From the cell containing the given text, extract its center point as [X, Y] coordinate. 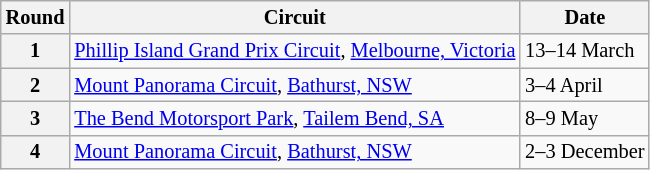
Circuit [294, 17]
The Bend Motorsport Park, Tailem Bend, SA [294, 118]
8–9 May [584, 118]
Round [36, 17]
2–3 December [584, 152]
Phillip Island Grand Prix Circuit, Melbourne, Victoria [294, 51]
3 [36, 118]
Date [584, 17]
1 [36, 51]
4 [36, 152]
13–14 March [584, 51]
3–4 April [584, 85]
2 [36, 85]
